Scan for the cell matching the given text and deliver its (X, Y) coordinate at center. 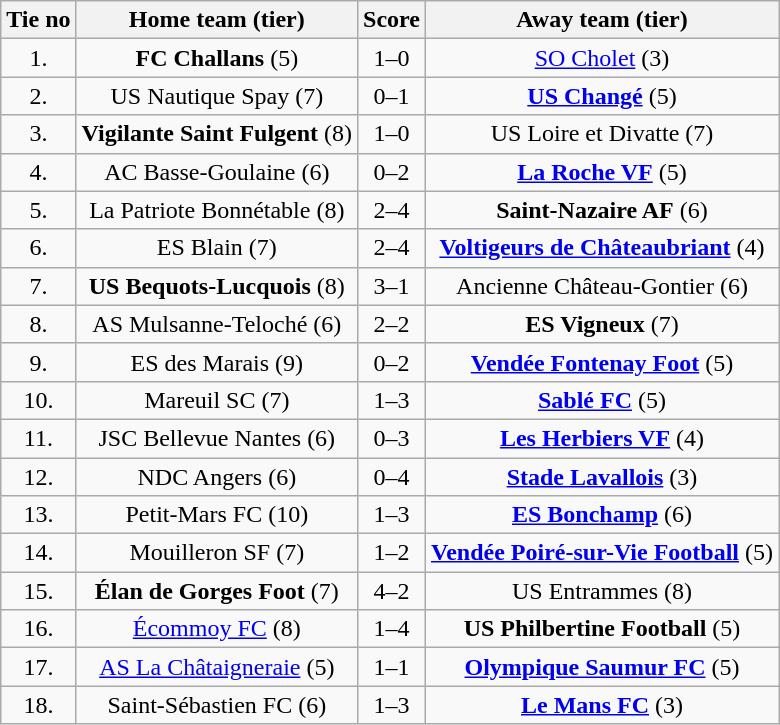
Stade Lavallois (3) (602, 477)
12. (38, 477)
Mouilleron SF (7) (217, 553)
NDC Angers (6) (217, 477)
La Roche VF (5) (602, 172)
1–1 (392, 667)
Vendée Fontenay Foot (5) (602, 362)
US Loire et Divatte (7) (602, 134)
ES Blain (7) (217, 248)
3. (38, 134)
AS Mulsanne-Teloché (6) (217, 324)
0–3 (392, 438)
0–4 (392, 477)
13. (38, 515)
Petit-Mars FC (10) (217, 515)
1–2 (392, 553)
2. (38, 96)
11. (38, 438)
Score (392, 20)
Away team (tier) (602, 20)
US Nautique Spay (7) (217, 96)
AC Basse-Goulaine (6) (217, 172)
9. (38, 362)
4–2 (392, 591)
1–4 (392, 629)
15. (38, 591)
ES des Marais (9) (217, 362)
JSC Bellevue Nantes (6) (217, 438)
Olympique Saumur FC (5) (602, 667)
Vigilante Saint Fulgent (8) (217, 134)
Voltigeurs de Châteaubriant (4) (602, 248)
SO Cholet (3) (602, 58)
16. (38, 629)
ES Bonchamp (6) (602, 515)
US Philbertine Football (5) (602, 629)
Saint-Nazaire AF (6) (602, 210)
Tie no (38, 20)
17. (38, 667)
Les Herbiers VF (4) (602, 438)
18. (38, 705)
1. (38, 58)
US Entrammes (8) (602, 591)
La Patriote Bonnétable (8) (217, 210)
Élan de Gorges Foot (7) (217, 591)
6. (38, 248)
10. (38, 400)
8. (38, 324)
Mareuil SC (7) (217, 400)
Ancienne Château-Gontier (6) (602, 286)
0–1 (392, 96)
ES Vigneux (7) (602, 324)
5. (38, 210)
7. (38, 286)
Vendée Poiré-sur-Vie Football (5) (602, 553)
AS La Châtaigneraie (5) (217, 667)
Le Mans FC (3) (602, 705)
US Changé (5) (602, 96)
Saint-Sébastien FC (6) (217, 705)
FC Challans (5) (217, 58)
US Bequots-Lucquois (8) (217, 286)
2–2 (392, 324)
14. (38, 553)
Sablé FC (5) (602, 400)
Home team (tier) (217, 20)
Écommoy FC (8) (217, 629)
4. (38, 172)
3–1 (392, 286)
